Find where the given text appears and provide that cell's center as (X, Y) coordinate. 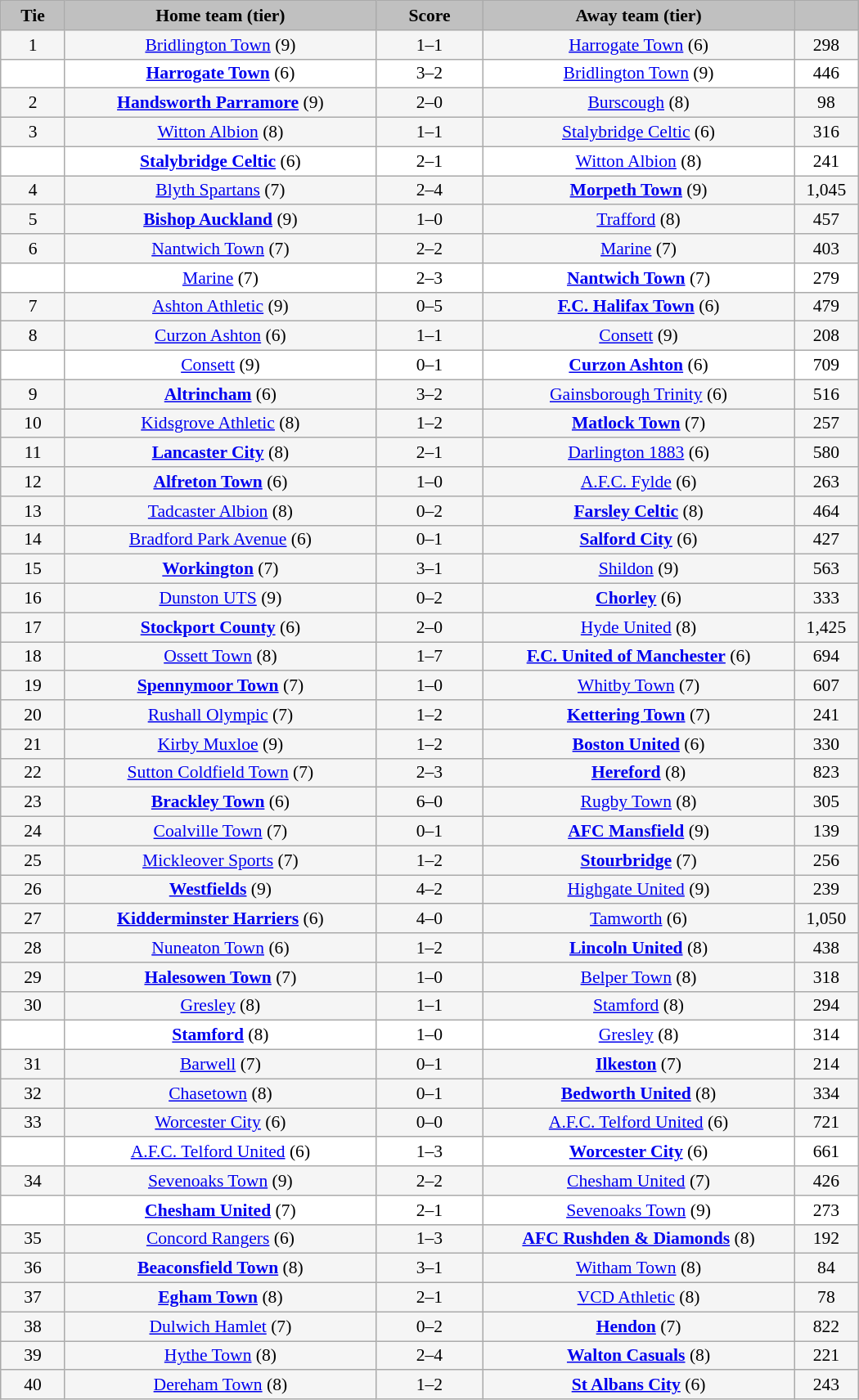
1,425 (826, 627)
Workington (7) (220, 569)
256 (826, 860)
Ossett Town (8) (220, 657)
580 (826, 453)
1–7 (429, 657)
40 (33, 1385)
314 (826, 1035)
Dulwich Hamlet (7) (220, 1326)
0–5 (429, 307)
6–0 (429, 802)
Kidderminster Harriers (6) (220, 919)
10 (33, 424)
Mickleover Sports (7) (220, 860)
0–0 (429, 1123)
Trafford (8) (639, 220)
Spennymoor Town (7) (220, 686)
263 (826, 482)
20 (33, 715)
37 (33, 1298)
823 (826, 773)
5 (33, 220)
18 (33, 657)
Matlock Town (7) (639, 424)
694 (826, 657)
St Albans City (6) (639, 1385)
9 (33, 394)
822 (826, 1326)
Coalville Town (7) (220, 832)
Hyde United (8) (639, 627)
14 (33, 540)
Rushall Olympic (7) (220, 715)
17 (33, 627)
24 (33, 832)
214 (826, 1065)
Highgate United (9) (639, 890)
426 (826, 1181)
1 (33, 45)
Kirby Muxloe (9) (220, 744)
15 (33, 569)
34 (33, 1181)
479 (826, 307)
31 (33, 1065)
516 (826, 394)
305 (826, 802)
334 (826, 1093)
25 (33, 860)
709 (826, 366)
Beaconsfield Town (8) (220, 1268)
Bedworth United (8) (639, 1093)
3 (33, 132)
84 (826, 1268)
330 (826, 744)
721 (826, 1123)
4–0 (429, 919)
28 (33, 948)
Altrincham (6) (220, 394)
Shildon (9) (639, 569)
318 (826, 977)
Farsley Celtic (8) (639, 511)
F.C. United of Manchester (6) (639, 657)
26 (33, 890)
Blyth Spartans (7) (220, 191)
Morpeth Town (9) (639, 191)
192 (826, 1239)
Halesowen Town (7) (220, 977)
279 (826, 278)
Whitby Town (7) (639, 686)
Rugby Town (8) (639, 802)
Stourbridge (7) (639, 860)
Chorley (6) (639, 599)
Away team (tier) (639, 16)
563 (826, 569)
243 (826, 1385)
Hendon (7) (639, 1326)
Bishop Auckland (9) (220, 220)
Ilkeston (7) (639, 1065)
Nuneaton Town (6) (220, 948)
4 (33, 191)
Brackley Town (6) (220, 802)
16 (33, 599)
298 (826, 45)
257 (826, 424)
294 (826, 1006)
Chasetown (8) (220, 1093)
221 (826, 1356)
Kettering Town (7) (639, 715)
208 (826, 336)
VCD Athletic (8) (639, 1298)
36 (33, 1268)
464 (826, 511)
19 (33, 686)
Concord Rangers (6) (220, 1239)
273 (826, 1210)
Egham Town (8) (220, 1298)
Boston United (6) (639, 744)
Westfields (9) (220, 890)
239 (826, 890)
Lincoln United (8) (639, 948)
23 (33, 802)
Tadcaster Albion (8) (220, 511)
1,050 (826, 919)
35 (33, 1239)
Hythe Town (8) (220, 1356)
78 (826, 1298)
427 (826, 540)
21 (33, 744)
Alfreton Town (6) (220, 482)
27 (33, 919)
8 (33, 336)
39 (33, 1356)
661 (826, 1152)
Salford City (6) (639, 540)
Dunston UTS (9) (220, 599)
Handsworth Parramore (9) (220, 103)
Dereham Town (8) (220, 1385)
1,045 (826, 191)
4–2 (429, 890)
Kidsgrove Athletic (8) (220, 424)
F.C. Halifax Town (6) (639, 307)
438 (826, 948)
316 (826, 132)
Tie (33, 16)
Home team (tier) (220, 16)
98 (826, 103)
Ashton Athletic (9) (220, 307)
457 (826, 220)
Belper Town (8) (639, 977)
403 (826, 249)
Burscough (8) (639, 103)
29 (33, 977)
Barwell (7) (220, 1065)
Gainsborough Trinity (6) (639, 394)
11 (33, 453)
446 (826, 74)
Walton Casuals (8) (639, 1356)
333 (826, 599)
Tamworth (6) (639, 919)
A.F.C. Fylde (6) (639, 482)
30 (33, 1006)
Score (429, 16)
Hereford (8) (639, 773)
38 (33, 1326)
Lancaster City (8) (220, 453)
13 (33, 511)
AFC Rushden & Diamonds (8) (639, 1239)
AFC Mansfield (9) (639, 832)
Stockport County (6) (220, 627)
Darlington 1883 (6) (639, 453)
32 (33, 1093)
Sutton Coldfield Town (7) (220, 773)
2 (33, 103)
Witham Town (8) (639, 1268)
7 (33, 307)
22 (33, 773)
33 (33, 1123)
139 (826, 832)
607 (826, 686)
12 (33, 482)
Bradford Park Avenue (6) (220, 540)
6 (33, 249)
